Search for the cell housing the specified text and yield its [x, y] center coordinate. 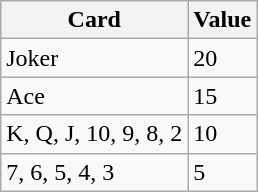
10 [222, 134]
15 [222, 96]
K, Q, J, 10, 9, 8, 2 [94, 134]
Ace [94, 96]
20 [222, 58]
Joker [94, 58]
Value [222, 20]
5 [222, 172]
7, 6, 5, 4, 3 [94, 172]
Card [94, 20]
